Return [X, Y] of the center of cell containing provided text 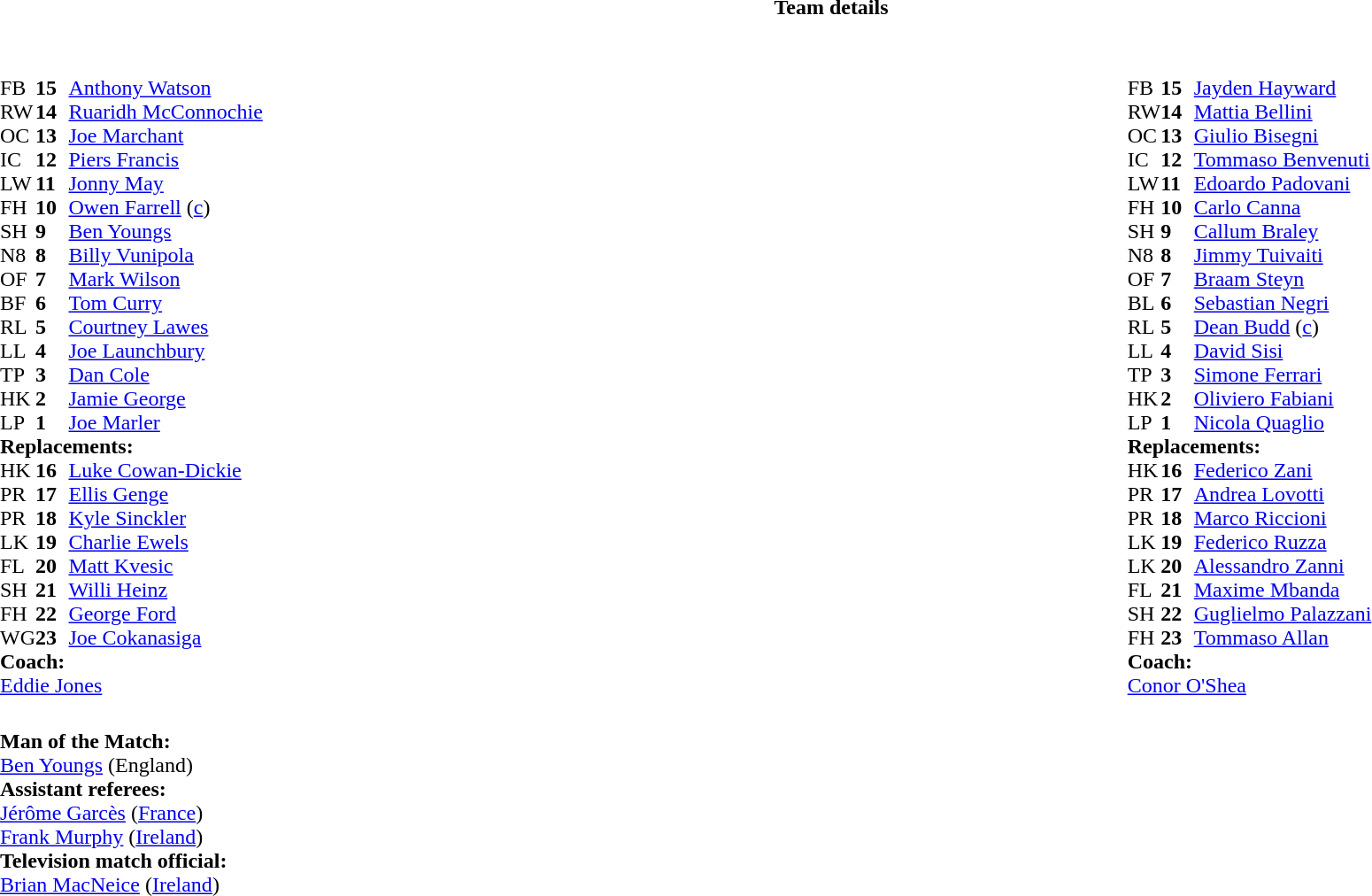
David Sisi [1283, 351]
Billy Vunipola [165, 255]
Luke Cowan-Dickie [165, 471]
Sebastian Negri [1283, 303]
Federico Ruzza [1283, 542]
Kyle Sinckler [165, 519]
Ben Youngs [165, 232]
Matt Kvesic [165, 567]
Edoardo Padovani [1283, 184]
Ruaridh McConnochie [165, 112]
Giulio Bisegni [1283, 136]
Tom Curry [165, 303]
Federico Zani [1283, 471]
BF [18, 303]
Joe Marchant [165, 136]
Dean Budd (c) [1283, 328]
Tommaso Allan [1283, 637]
Marco Riccioni [1283, 519]
Jimmy Tuivaiti [1283, 255]
Callum Braley [1283, 232]
Eddie Jones [131, 685]
Carlo Canna [1283, 207]
Owen Farrell (c) [165, 207]
Jonny May [165, 184]
Willi Heinz [165, 590]
Ellis Genge [165, 494]
Nicola Quaglio [1283, 423]
Simone Ferrari [1283, 375]
Andrea Lovotti [1283, 494]
Jayden Hayward [1283, 89]
Oliviero Fabiani [1283, 398]
Jamie George [165, 398]
WG [18, 637]
Courtney Lawes [165, 328]
Anthony Watson [165, 89]
Tommaso Benvenuti [1283, 159]
Mark Wilson [165, 280]
Charlie Ewels [165, 542]
Guglielmo Palazzani [1283, 614]
George Ford [165, 614]
Dan Cole [165, 375]
Piers Francis [165, 159]
Conor O'Shea [1250, 685]
Maxime Mbanda [1283, 590]
Joe Cokanasiga [165, 637]
Mattia Bellini [1283, 112]
Joe Marler [165, 423]
BL [1145, 303]
Braam Steyn [1283, 280]
Alessandro Zanni [1283, 567]
Joe Launchbury [165, 351]
